Extract the (x, y) coordinate from the center of the cell holding the provided text.  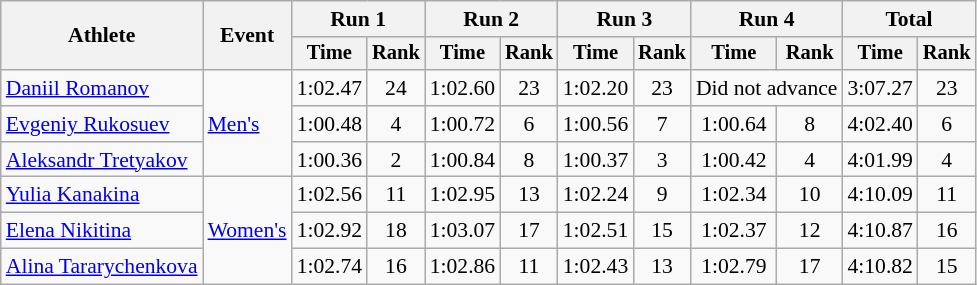
12 (810, 231)
4:01.99 (880, 160)
1:00.84 (462, 160)
Total (908, 19)
3:07.27 (880, 88)
Run 4 (767, 19)
1:03.07 (462, 231)
24 (396, 88)
1:00.37 (596, 160)
Run 3 (624, 19)
1:00.56 (596, 124)
1:02.47 (330, 88)
1:00.48 (330, 124)
Event (248, 36)
1:02.34 (734, 195)
1:00.36 (330, 160)
1:02.74 (330, 267)
1:02.20 (596, 88)
1:02.37 (734, 231)
3 (662, 160)
2 (396, 160)
1:02.56 (330, 195)
Daniil Romanov (102, 88)
1:00.42 (734, 160)
4:02.40 (880, 124)
9 (662, 195)
1:02.92 (330, 231)
10 (810, 195)
Yulia Kanakina (102, 195)
1:02.60 (462, 88)
4:10.87 (880, 231)
Run 1 (358, 19)
Aleksandr Tretyakov (102, 160)
4:10.82 (880, 267)
Women's (248, 230)
1:00.72 (462, 124)
7 (662, 124)
Did not advance (767, 88)
1:02.43 (596, 267)
1:02.86 (462, 267)
1:02.79 (734, 267)
1:02.24 (596, 195)
Athlete (102, 36)
4:10.09 (880, 195)
Men's (248, 124)
1:02.51 (596, 231)
1:02.95 (462, 195)
Evgeniy Rukosuev (102, 124)
1:00.64 (734, 124)
18 (396, 231)
Elena Nikitina (102, 231)
Alina Tararychenkova (102, 267)
Run 2 (492, 19)
